Return the (x, y) coordinate for the center point of the cell that contains the specified text.  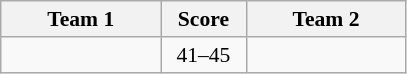
41–45 (204, 55)
Score (204, 19)
Team 1 (81, 19)
Team 2 (326, 19)
